Return [x, y] of the center of cell containing provided text 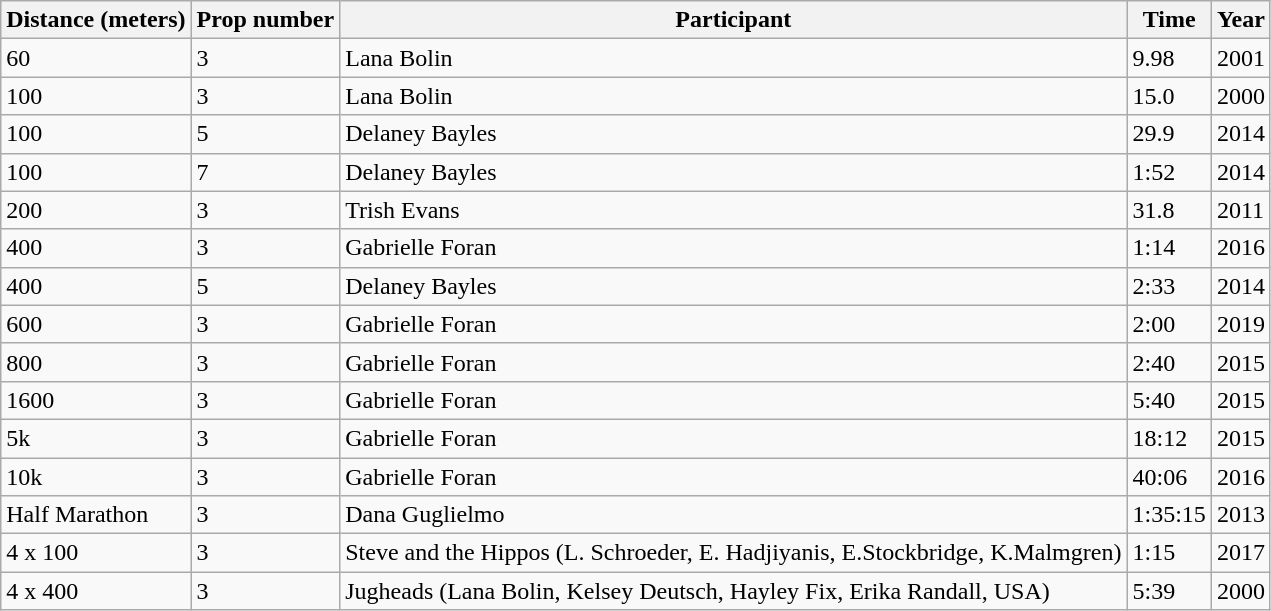
7 [266, 172]
2:40 [1169, 362]
40:06 [1169, 477]
200 [96, 210]
Participant [734, 20]
1600 [96, 400]
5k [96, 438]
9.98 [1169, 58]
2013 [1240, 515]
2:33 [1169, 286]
60 [96, 58]
Prop number [266, 20]
600 [96, 324]
2019 [1240, 324]
5:39 [1169, 591]
Steve and the Hippos (L. Schroeder, E. Hadjiyanis, E.Stockbridge, K.Malmgren) [734, 553]
1:35:15 [1169, 515]
Year [1240, 20]
4 x 400 [96, 591]
2001 [1240, 58]
800 [96, 362]
Time [1169, 20]
5:40 [1169, 400]
31.8 [1169, 210]
2:00 [1169, 324]
Distance (meters) [96, 20]
Half Marathon [96, 515]
10k [96, 477]
1:14 [1169, 248]
Dana Guglielmo [734, 515]
1:15 [1169, 553]
2017 [1240, 553]
18:12 [1169, 438]
2011 [1240, 210]
15.0 [1169, 96]
4 x 100 [96, 553]
1:52 [1169, 172]
29.9 [1169, 134]
Jugheads (Lana Bolin, Kelsey Deutsch, Hayley Fix, Erika Randall, USA) [734, 591]
Trish Evans [734, 210]
